Determine the [X, Y] coordinate at the center of the cell enclosing the given text.  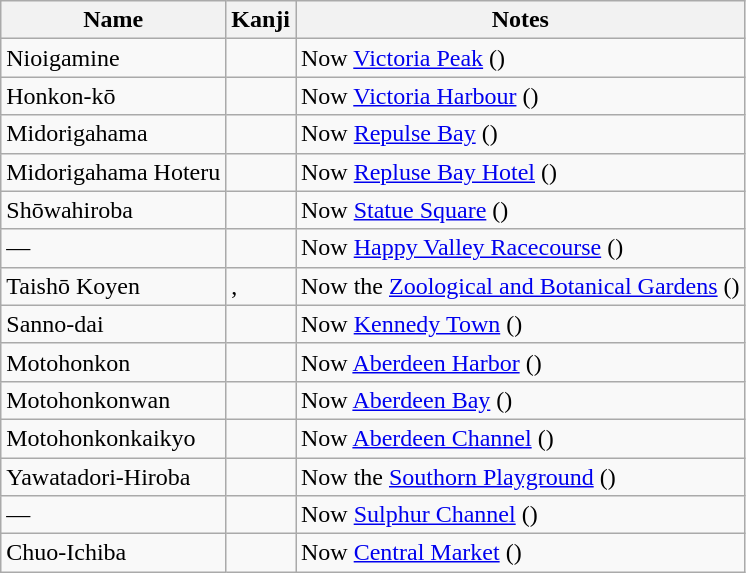
Motohonkon [114, 362]
Motohonkonwan [114, 400]
Now the Southorn Playground () [521, 477]
Now the Zoological and Botanical Gardens () [521, 286]
Midorigahama [114, 134]
Now Statue Square () [521, 210]
Midorigahama Hoteru [114, 172]
Now Aberdeen Harbor () [521, 362]
Yawatadori-Hiroba [114, 477]
Now Victoria Harbour () [521, 96]
Now Sulphur Channel () [521, 515]
Honkon-kō [114, 96]
Notes [521, 20]
Shōwahiroba [114, 210]
Chuo-Ichiba [114, 553]
Now Aberdeen Channel () [521, 438]
Now Central Market () [521, 553]
Now Aberdeen Bay () [521, 400]
Now Repluse Bay Hotel () [521, 172]
Now Repulse Bay () [521, 134]
Motohonkonkaikyo [114, 438]
Taishō Koyen [114, 286]
Nioigamine [114, 58]
Now Kennedy Town () [521, 324]
Now Victoria Peak () [521, 58]
, [261, 286]
Now Happy Valley Racecourse () [521, 248]
Name [114, 20]
Kanji [261, 20]
Sanno-dai [114, 324]
